Determine the [X, Y] coordinate at the center of the cell enclosing the given text.  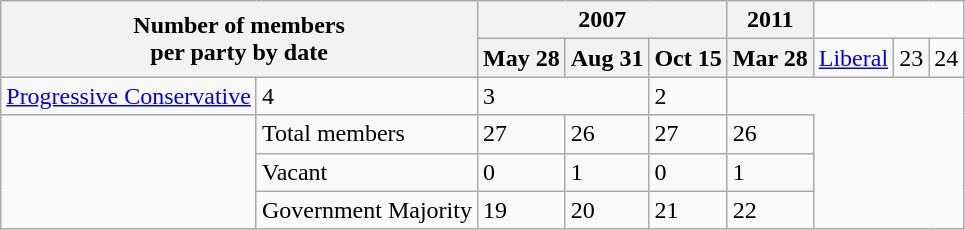
Oct 15 [688, 58]
Progressive Conservative [129, 96]
Total members [366, 134]
3 [562, 96]
24 [946, 58]
22 [770, 210]
2007 [602, 20]
2011 [770, 20]
Aug 31 [607, 58]
Liberal [853, 58]
2 [688, 96]
4 [366, 96]
Government Majority [366, 210]
Vacant [366, 172]
Mar 28 [770, 58]
23 [912, 58]
Number of membersper party by date [240, 39]
20 [607, 210]
21 [688, 210]
May 28 [521, 58]
19 [521, 210]
